Return [x, y] of the center of cell containing provided text 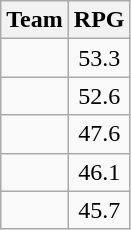
47.6 [99, 134]
46.1 [99, 172]
52.6 [99, 96]
Team [35, 20]
RPG [99, 20]
53.3 [99, 58]
45.7 [99, 210]
